Return the [x, y] coordinate for the center point of the cell that contains the specified text.  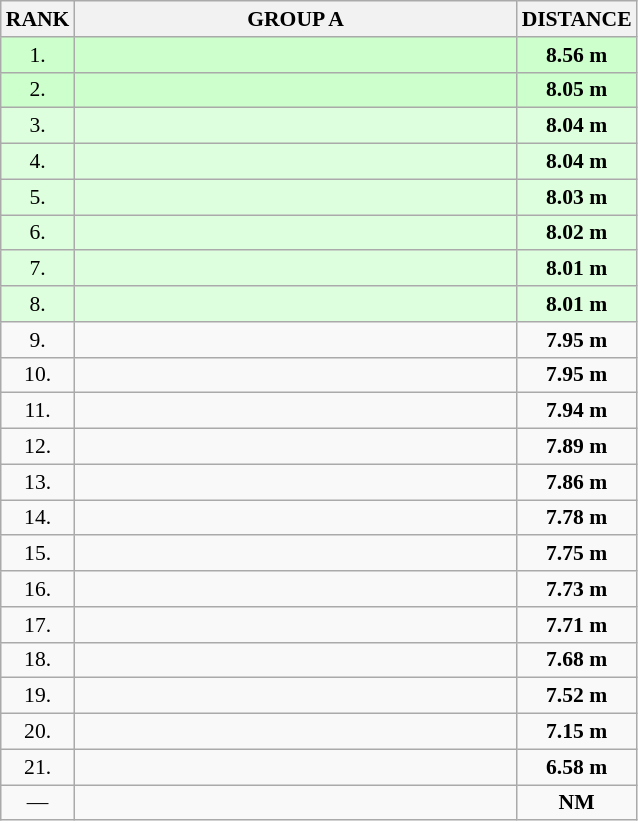
5. [38, 197]
6.58 m [577, 767]
12. [38, 447]
9. [38, 340]
19. [38, 696]
13. [38, 482]
8.02 m [577, 233]
7.75 m [577, 554]
11. [38, 411]
20. [38, 732]
8.56 m [577, 55]
17. [38, 625]
15. [38, 554]
10. [38, 375]
7. [38, 269]
7.94 m [577, 411]
7.86 m [577, 482]
18. [38, 660]
6. [38, 233]
7.52 m [577, 696]
GROUP A [295, 19]
7.78 m [577, 518]
RANK [38, 19]
8.05 m [577, 90]
NM [577, 803]
— [38, 803]
DISTANCE [577, 19]
7.15 m [577, 732]
7.68 m [577, 660]
8. [38, 304]
2. [38, 90]
16. [38, 589]
4. [38, 162]
7.71 m [577, 625]
14. [38, 518]
3. [38, 126]
21. [38, 767]
8.03 m [577, 197]
7.73 m [577, 589]
7.89 m [577, 447]
1. [38, 55]
